For the text-containing cell, return its midpoint in (x, y) coordinate format. 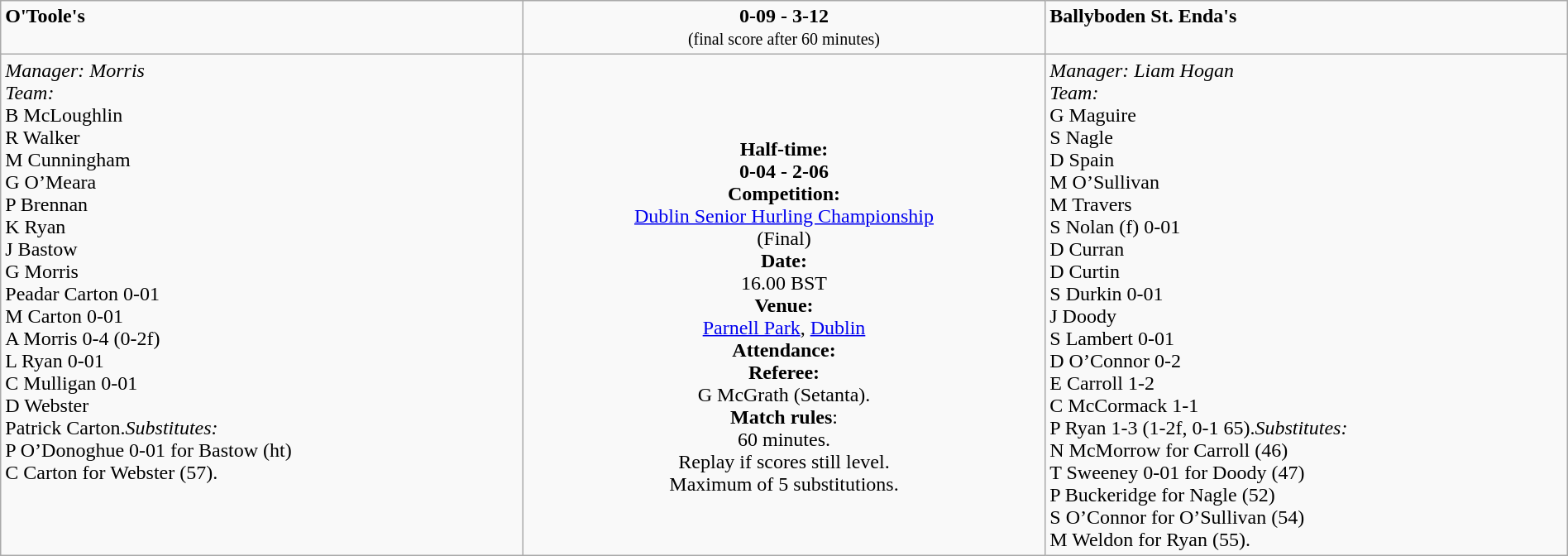
O'Toole's (262, 28)
0-09 - 3-12(final score after 60 minutes) (784, 28)
Ballyboden St. Enda's (1307, 28)
